Extract the [x, y] coordinate from the center of the cell holding the provided text.  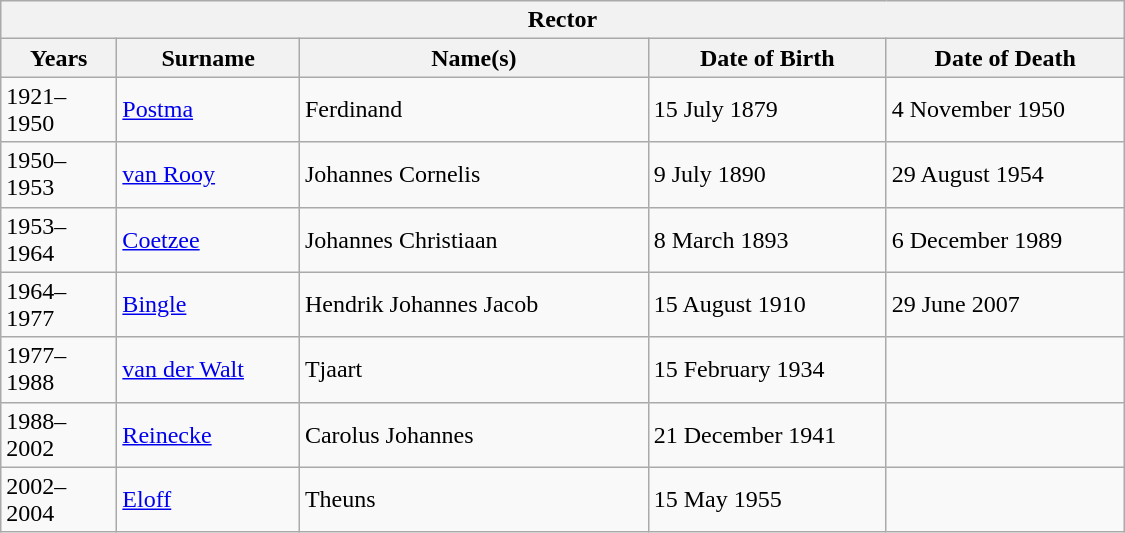
Name(s) [474, 58]
15 July 1879 [767, 110]
Date of Birth [767, 58]
van der Walt [208, 370]
21 December 1941 [767, 434]
van Rooy [208, 174]
8 March 1893 [767, 240]
Carolus Johannes [474, 434]
9 July 1890 [767, 174]
2002–2004 [59, 500]
6 December 1989 [1005, 240]
1921–1950 [59, 110]
1953–1964 [59, 240]
Coetzee [208, 240]
4 November 1950 [1005, 110]
1950–1953 [59, 174]
Johannes Cornelis [474, 174]
Theuns [474, 500]
Rector [563, 20]
Hendrik Johannes Jacob [474, 304]
Johannes Christiaan [474, 240]
1988–2002 [59, 434]
Ferdinand [474, 110]
Tjaart [474, 370]
15 May 1955 [767, 500]
1977–1988 [59, 370]
Reinecke [208, 434]
Eloff [208, 500]
Date of Death [1005, 58]
Bingle [208, 304]
Surname [208, 58]
29 June 2007 [1005, 304]
29 August 1954 [1005, 174]
Postma [208, 110]
15 February 1934 [767, 370]
15 August 1910 [767, 304]
Years [59, 58]
1964–1977 [59, 304]
